For the text-containing cell, return its midpoint in (x, y) coordinate format. 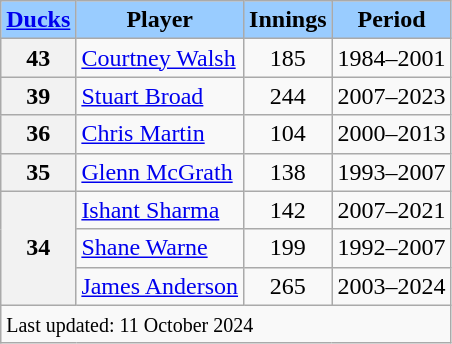
138 (288, 172)
James Anderson (160, 286)
2003–2024 (392, 286)
34 (38, 248)
36 (38, 134)
2000–2013 (392, 134)
Ishant Sharma (160, 210)
2007–2021 (392, 210)
1992–2007 (392, 248)
Innings (288, 20)
Ducks (38, 20)
244 (288, 96)
Period (392, 20)
39 (38, 96)
Player (160, 20)
43 (38, 58)
1993–2007 (392, 172)
199 (288, 248)
35 (38, 172)
1984–2001 (392, 58)
Courtney Walsh (160, 58)
Glenn McGrath (160, 172)
2007–2023 (392, 96)
142 (288, 210)
Shane Warne (160, 248)
Chris Martin (160, 134)
185 (288, 58)
104 (288, 134)
Last updated: 11 October 2024 (226, 324)
Stuart Broad (160, 96)
265 (288, 286)
